Identify which cell holds the provided text, then report its [X, Y] central coordinate. 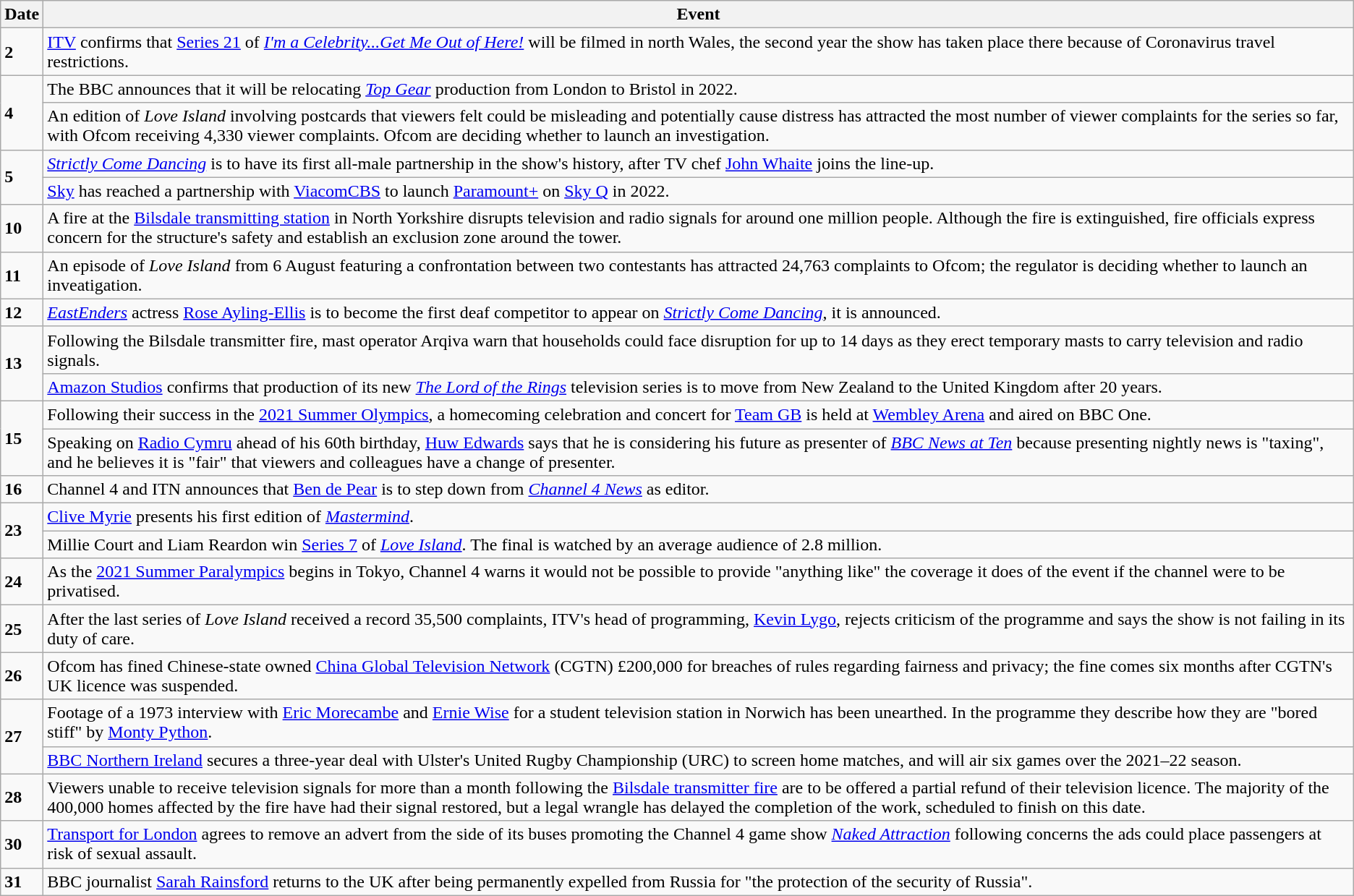
26 [22, 675]
Strictly Come Dancing is to have its first all-male partnership in the show's history, after TV chef John Whaite joins the line-up. [699, 163]
Clive Myrie presents his first edition of Mastermind. [699, 517]
EastEnders actress Rose Ayling-Ellis is to become the first deaf competitor to appear on Strictly Come Dancing, it is announced. [699, 312]
27 [22, 736]
4 [22, 113]
16 [22, 490]
12 [22, 312]
Following their success in the 2021 Summer Olympics, a homecoming celebration and concert for Team GB is held at Wembley Arena and aired on BBC One. [699, 414]
Channel 4 and ITN announces that Ben de Pear is to step down from Channel 4 News as editor. [699, 490]
13 [22, 363]
23 [22, 531]
Sky has reached a partnership with ViacomCBS to launch Paramount+ on Sky Q in 2022. [699, 191]
11 [22, 275]
BBC journalist Sarah Rainsford returns to the UK after being permanently expelled from Russia for "the protection of the security of Russia". [699, 882]
2 [22, 52]
Event [699, 14]
5 [22, 177]
The BBC announces that it will be relocating Top Gear production from London to Bristol in 2022. [699, 89]
25 [22, 629]
28 [22, 797]
Date [22, 14]
31 [22, 882]
Millie Court and Liam Reardon win Series 7 of Love Island. The final is watched by an average audience of 2.8 million. [699, 545]
15 [22, 438]
24 [22, 581]
30 [22, 845]
10 [22, 229]
